Return the [X, Y] coordinate for the center point of the cell that contains the specified text.  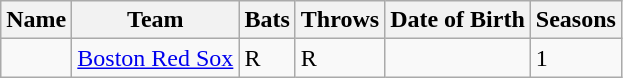
Name [36, 20]
Team [156, 20]
Boston Red Sox [156, 58]
1 [576, 58]
Bats [267, 20]
Date of Birth [458, 20]
Throws [340, 20]
Seasons [576, 20]
